Locate the cell with the specified text and output its [x, y] center coordinate. 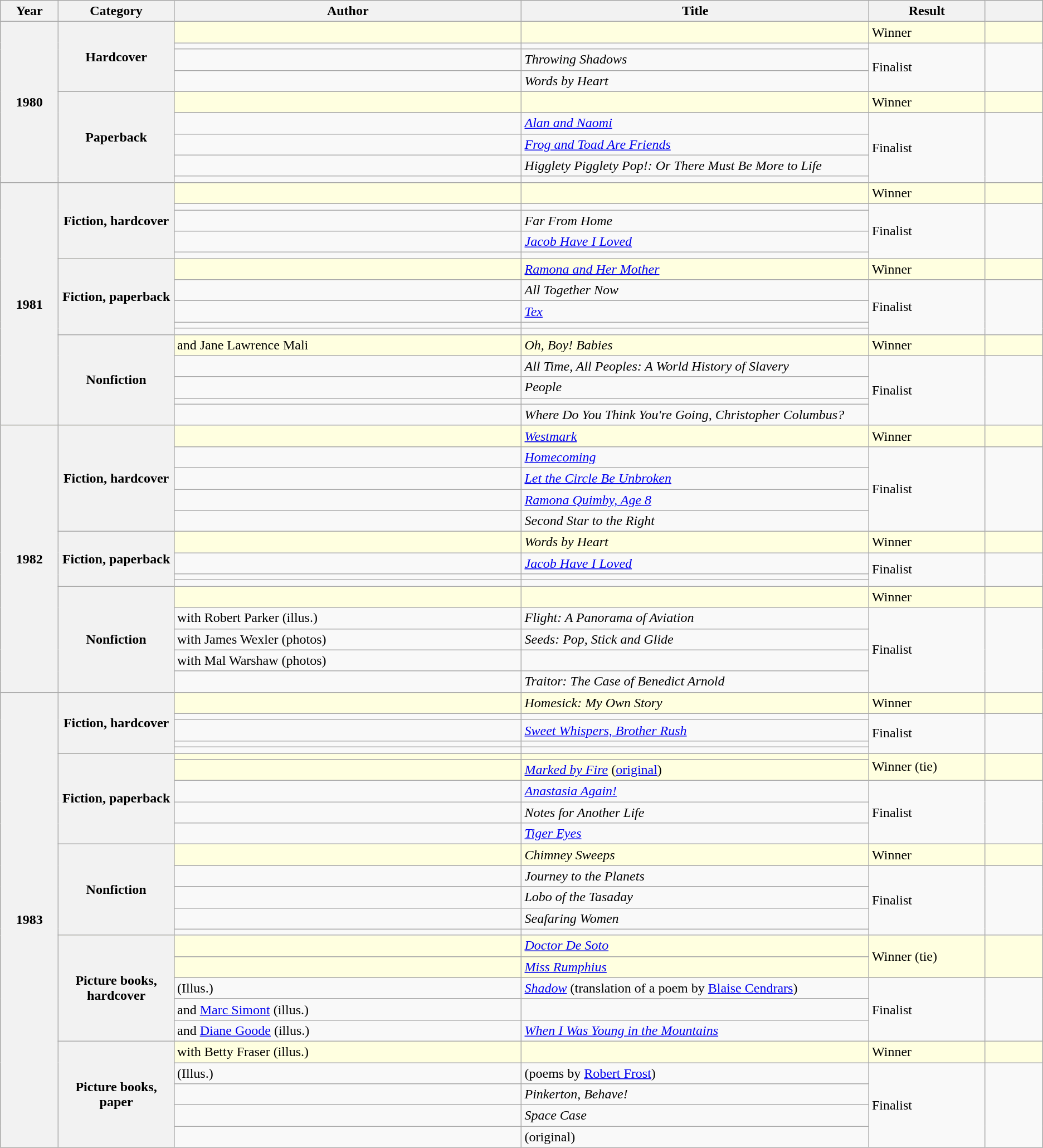
1983 [30, 920]
Ramona Quimby, Age 8 [695, 500]
Throwing Shadows [695, 60]
Where Do You Think You're Going, Christopher Columbus? [695, 415]
Year [30, 11]
Westmark [695, 436]
Sweet Whispers, Brother Rush [695, 730]
Journey to the Planets [695, 876]
Tex [695, 312]
Author [348, 11]
Result [927, 11]
All Time, All Peoples: A World History of Slavery [695, 366]
with Robert Parker (illus.) [348, 618]
People [695, 387]
Picture books, hardcover [116, 988]
with Mal Warshaw (photos) [348, 660]
Homesick: My Own Story [695, 703]
Seafaring Women [695, 918]
Chimney Sweeps [695, 855]
Flight: A Panorama of Aviation [695, 618]
Doctor De Soto [695, 946]
Hardcover [116, 57]
Tiger Eyes [695, 834]
with Betty Fraser (illus.) [348, 1052]
Lobo of the Tasaday [695, 897]
Miss Rumphius [695, 967]
Seeds: Pop, Stick and Glide [695, 639]
Marked by Fire (original) [695, 770]
1980 [30, 103]
Far From Home [695, 220]
and Jane Lawrence Mali [348, 345]
Alan and Naomi [695, 123]
Traitor: The Case of Benedict Arnold [695, 682]
Let the Circle Be Unbroken [695, 478]
Oh, Boy! Babies [695, 345]
Title [695, 11]
Pinkerton, Behave! [695, 1095]
Notes for Another Life [695, 813]
All Together Now [695, 290]
(poems by Robert Frost) [695, 1073]
with James Wexler (photos) [348, 639]
Second Star to the Right [695, 521]
1981 [30, 304]
1982 [30, 558]
Frog and Toad Are Friends [695, 144]
Picture books, paper [116, 1094]
(original) [695, 1137]
Shadow (translation of a poem by Blaise Cendrars) [695, 988]
Higglety Pigglety Pop!: Or There Must Be More to Life [695, 166]
and Diane Goode (illus.) [348, 1030]
Category [116, 11]
Paperback [116, 137]
Space Case [695, 1116]
Ramona and Her Mother [695, 269]
When I Was Young in the Mountains [695, 1030]
and Marc Simont (illus.) [348, 1009]
Anastasia Again! [695, 791]
Homecoming [695, 457]
